Locate the cell with the specified text and output its [x, y] center coordinate. 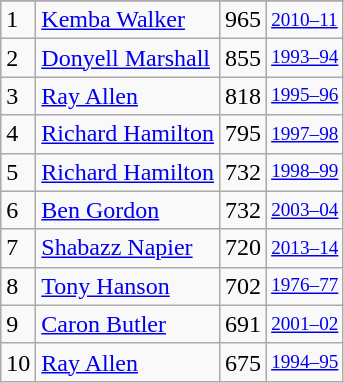
2 [18, 58]
Shabazz Napier [128, 248]
6 [18, 210]
855 [244, 58]
720 [244, 248]
5 [18, 172]
2013–14 [305, 248]
1 [18, 20]
2001–02 [305, 324]
8 [18, 286]
702 [244, 286]
Donyell Marshall [128, 58]
3 [18, 96]
10 [18, 362]
691 [244, 324]
Caron Butler [128, 324]
1993–94 [305, 58]
1995–96 [305, 96]
Tony Hanson [128, 286]
Kemba Walker [128, 20]
1994–95 [305, 362]
Ben Gordon [128, 210]
1976–77 [305, 286]
1998–99 [305, 172]
7 [18, 248]
4 [18, 134]
675 [244, 362]
1997–98 [305, 134]
2003–04 [305, 210]
2010–11 [305, 20]
795 [244, 134]
965 [244, 20]
818 [244, 96]
9 [18, 324]
